Return [X, Y] of the center of cell containing provided text 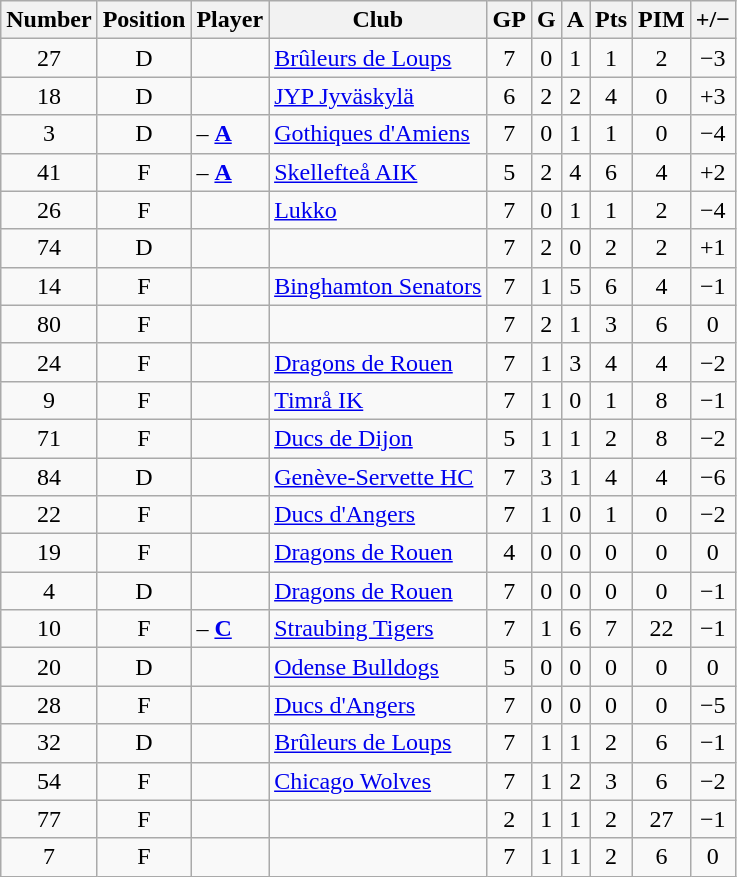
−3 [712, 58]
A [575, 20]
Position [144, 20]
Gothiques d'Amiens [378, 134]
JYP Jyväskylä [378, 96]
Chicago Wolves [378, 781]
GP [509, 20]
Timrå IK [378, 400]
26 [49, 210]
80 [49, 324]
20 [49, 667]
Lukko [378, 210]
+/− [712, 20]
77 [49, 819]
Pts [612, 20]
41 [49, 172]
Odense Bulldogs [378, 667]
Club [378, 20]
28 [49, 705]
PIM [662, 20]
74 [49, 248]
18 [49, 96]
32 [49, 743]
54 [49, 781]
9 [49, 400]
Binghamton Senators [378, 286]
Skellefteå AIK [378, 172]
Genève-Servette HC [378, 477]
G [546, 20]
Player [230, 20]
71 [49, 438]
10 [49, 629]
Ducs de Dijon [378, 438]
+1 [712, 248]
19 [49, 553]
– C [230, 629]
−5 [712, 705]
Number [49, 20]
84 [49, 477]
+3 [712, 96]
+2 [712, 172]
24 [49, 362]
−6 [712, 477]
Straubing Tigers [378, 629]
14 [49, 286]
